Locate the cell with the specified text and output its [X, Y] center coordinate. 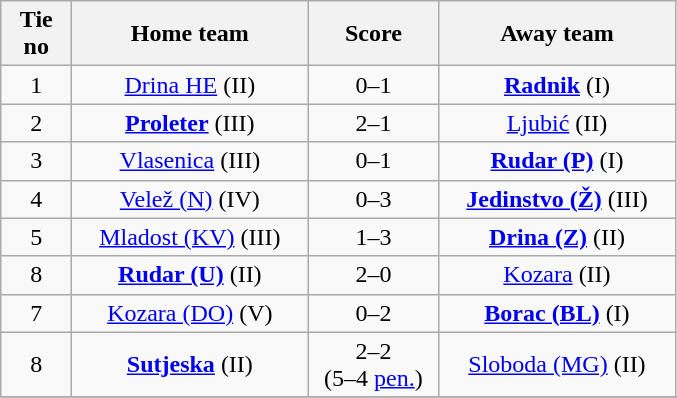
Drina HE (II) [190, 85]
Score [374, 34]
Kozara (II) [557, 275]
Velež (N) (IV) [190, 199]
Radnik (I) [557, 85]
Vlasenica (III) [190, 161]
Proleter (III) [190, 123]
Home team [190, 34]
Ljubić (II) [557, 123]
Tie no [36, 34]
2–1 [374, 123]
Kozara (DO) (V) [190, 313]
Rudar (P) (I) [557, 161]
0–2 [374, 313]
2 [36, 123]
Drina (Z) (II) [557, 237]
2–0 [374, 275]
4 [36, 199]
Mladost (KV) (III) [190, 237]
Rudar (U) (II) [190, 275]
5 [36, 237]
0–3 [374, 199]
Jedinstvo (Ž) (III) [557, 199]
1 [36, 85]
Sutjeska (II) [190, 364]
2–2(5–4 pen.) [374, 364]
3 [36, 161]
Sloboda (MG) (II) [557, 364]
Borac (BL) (I) [557, 313]
7 [36, 313]
1–3 [374, 237]
Away team [557, 34]
